Search for the cell housing the specified text and yield its [x, y] center coordinate. 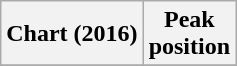
Peakposition [189, 34]
Chart (2016) [72, 34]
